Return [x, y] of the center of cell containing provided text 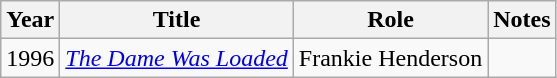
Notes [522, 20]
Title [177, 20]
Frankie Henderson [390, 58]
Year [30, 20]
1996 [30, 58]
The Dame Was Loaded [177, 58]
Role [390, 20]
